Pinpoint the cell where the given text exists, returning its [x, y] midpoint coordinate. 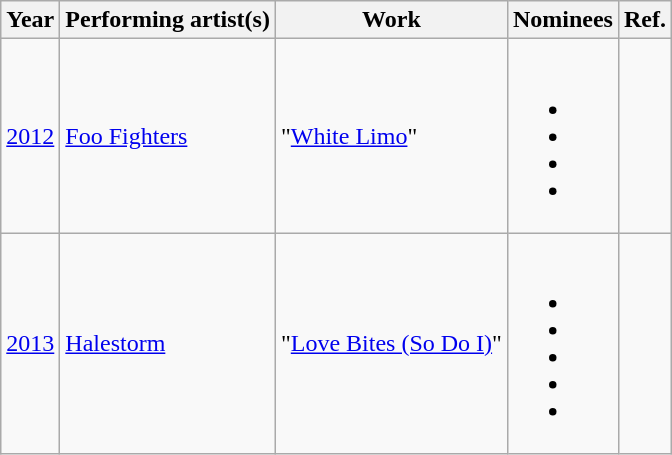
Foo Fighters [168, 136]
Halestorm [168, 344]
Nominees [562, 20]
2012 [30, 136]
Ref. [644, 20]
Performing artist(s) [168, 20]
"Love Bites (So Do I)" [391, 344]
Work [391, 20]
"White Limo" [391, 136]
Year [30, 20]
2013 [30, 344]
